Output the (x, y) coordinate of the center of the cell containing the given text.  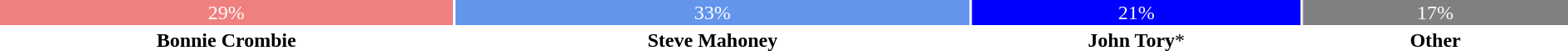
21% (1137, 13)
29% (226, 13)
33% (712, 13)
17% (1435, 13)
